Pinpoint the cell where the given text exists, returning its (X, Y) midpoint coordinate. 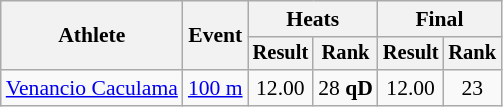
100 m (216, 88)
Athlete (92, 36)
23 (472, 88)
28 qD (346, 88)
Heats (313, 19)
Final (440, 19)
Venancio Caculama (92, 88)
Event (216, 36)
